Locate the cell with the specified text and output its [X, Y] center coordinate. 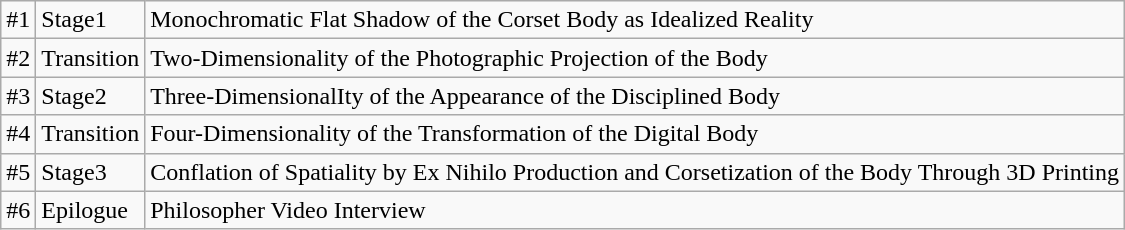
Stage2 [90, 96]
#3 [18, 96]
#2 [18, 58]
Philosopher Video Interview [635, 210]
Stage3 [90, 172]
#1 [18, 20]
#4 [18, 134]
#5 [18, 172]
Two-Dimensionality of the Photographic Projection of the Body [635, 58]
Epilogue [90, 210]
Monochromatic Flat Shadow of the Corset Body as Idealized Reality [635, 20]
Four-Dimensionality of the Transformation of the Digital Body [635, 134]
#6 [18, 210]
Three-DimensionalIty of the Appearance of the Disciplined Body [635, 96]
Conflation of Spatiality by Ex Nihilo Production and Corsetization of the Body Through 3D Printing [635, 172]
Stage1 [90, 20]
